Output the (X, Y) coordinate of the center of the cell containing the given text.  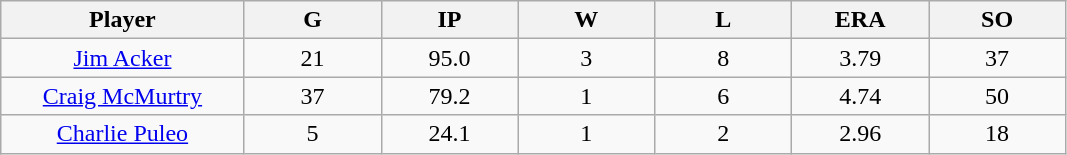
50 (998, 96)
24.1 (450, 134)
2 (724, 134)
3.79 (860, 58)
95.0 (450, 58)
6 (724, 96)
ERA (860, 20)
G (312, 20)
Jim Acker (122, 58)
2.96 (860, 134)
5 (312, 134)
IP (450, 20)
Charlie Puleo (122, 134)
4.74 (860, 96)
Craig McMurtry (122, 96)
W (586, 20)
21 (312, 58)
8 (724, 58)
Player (122, 20)
79.2 (450, 96)
SO (998, 20)
18 (998, 134)
L (724, 20)
3 (586, 58)
